Search for the cell housing the specified text and yield its (X, Y) center coordinate. 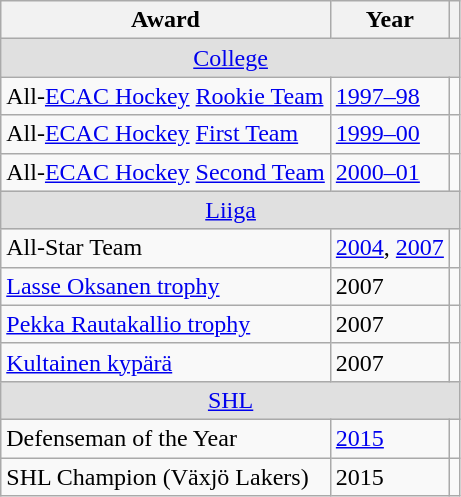
SHL (231, 400)
Pekka Rautakallio trophy (166, 324)
2004, 2007 (390, 248)
Liiga (231, 210)
All-ECAC Hockey Second Team (166, 172)
1997–98 (390, 96)
SHL Champion (Växjö Lakers) (166, 477)
All-ECAC Hockey Rookie Team (166, 96)
Defenseman of the Year (166, 438)
Lasse Oksanen trophy (166, 286)
College (231, 58)
Kultainen kypärä (166, 362)
1999–00 (390, 134)
Year (390, 20)
Award (166, 20)
All-Star Team (166, 248)
2000–01 (390, 172)
All-ECAC Hockey First Team (166, 134)
